Capture the cell that displays the provided text and extract its (x, y) central coordinate. 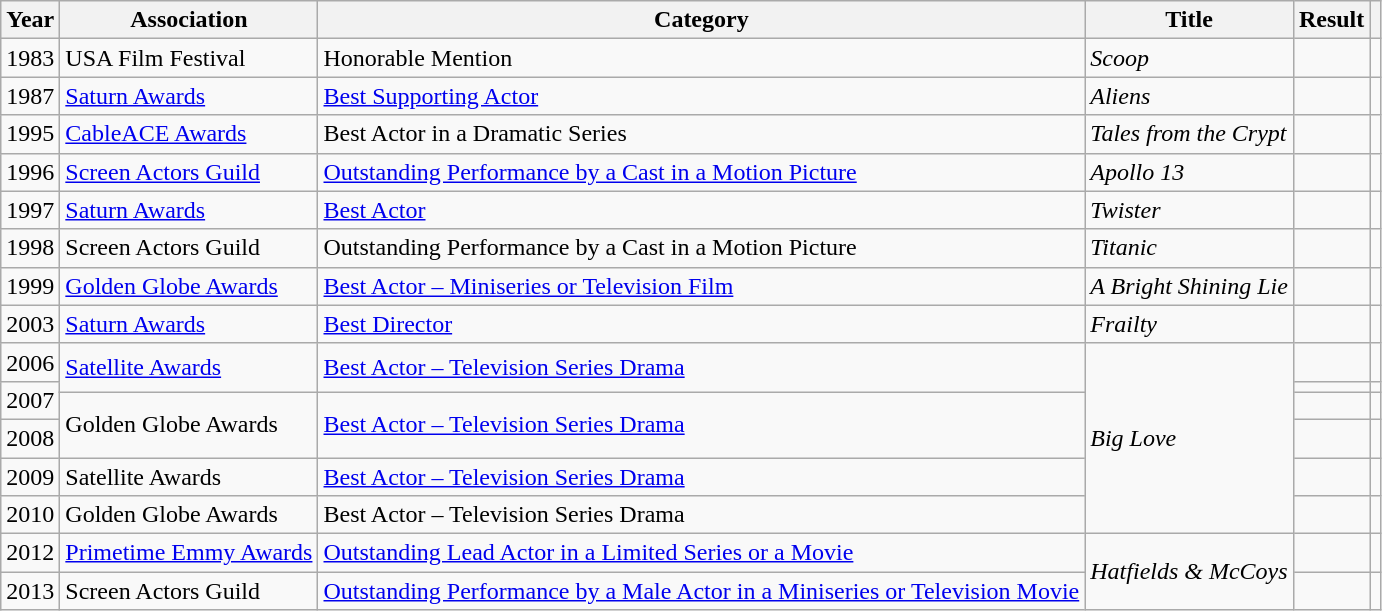
Association (189, 20)
Category (702, 20)
2008 (30, 438)
Primetime Emmy Awards (189, 553)
USA Film Festival (189, 58)
Big Love (1190, 438)
Best Supporting Actor (702, 96)
Best Actor in a Dramatic Series (702, 134)
Tales from the Crypt (1190, 134)
Titanic (1190, 248)
Honorable Mention (702, 58)
1983 (30, 58)
2009 (30, 477)
CableACE Awards (189, 134)
2013 (30, 591)
1987 (30, 96)
Aliens (1190, 96)
Year (30, 20)
Apollo 13 (1190, 172)
1998 (30, 248)
2010 (30, 515)
Result (1331, 20)
Frailty (1190, 324)
Title (1190, 20)
1997 (30, 210)
Outstanding Performance by a Male Actor in a Miniseries or Television Movie (702, 591)
1995 (30, 134)
2003 (30, 324)
1996 (30, 172)
2006 (30, 362)
1999 (30, 286)
2007 (30, 400)
Scoop (1190, 58)
A Bright Shining Lie (1190, 286)
Hatfields & McCoys (1190, 572)
Twister (1190, 210)
2012 (30, 553)
Best Actor – Miniseries or Television Film (702, 286)
Best Director (702, 324)
Best Actor (702, 210)
Outstanding Lead Actor in a Limited Series or a Movie (702, 553)
